Identify which cell holds the provided text, then report its (X, Y) central coordinate. 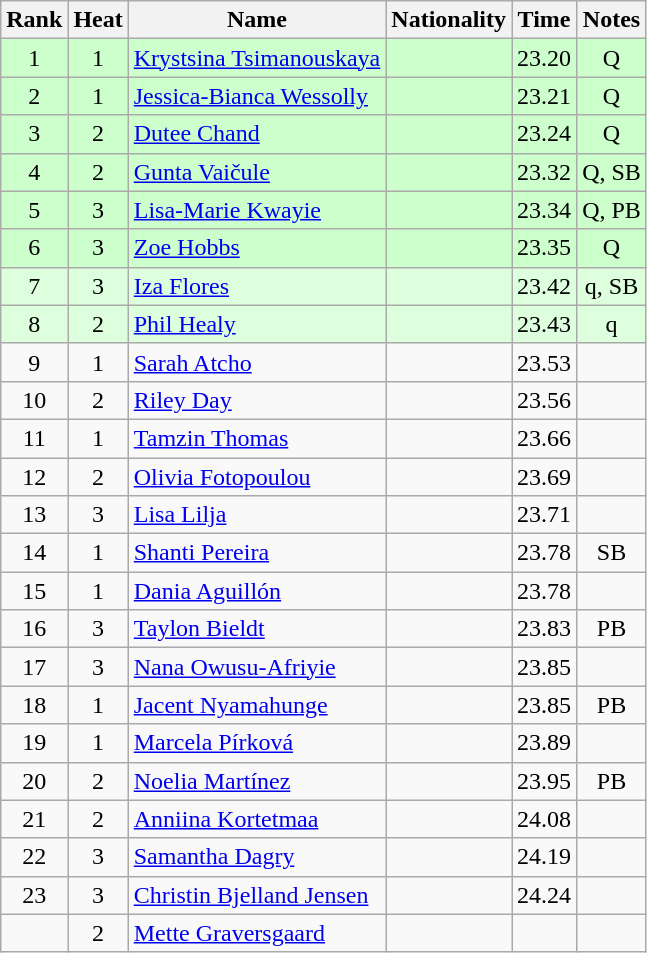
6 (34, 248)
Anniina Kortetmaa (257, 819)
q (612, 324)
Gunta Vaičule (257, 172)
23.24 (544, 134)
Dania Aguillón (257, 591)
20 (34, 781)
Rank (34, 20)
Name (257, 20)
Phil Healy (257, 324)
SB (612, 553)
23.83 (544, 629)
23.53 (544, 362)
19 (34, 743)
24.19 (544, 857)
11 (34, 438)
Dutee Chand (257, 134)
Jessica-Bianca Wessolly (257, 96)
9 (34, 362)
Nana Owusu-Afriyie (257, 667)
23 (34, 895)
23.42 (544, 286)
23.71 (544, 515)
21 (34, 819)
23.43 (544, 324)
Olivia Fotopoulou (257, 477)
23.95 (544, 781)
Mette Graversgaard (257, 933)
15 (34, 591)
16 (34, 629)
Shanti Pereira (257, 553)
18 (34, 705)
Zoe Hobbs (257, 248)
13 (34, 515)
4 (34, 172)
23.56 (544, 400)
Heat (98, 20)
Christin Bjelland Jensen (257, 895)
Krystsina Tsimanouskaya (257, 58)
14 (34, 553)
23.20 (544, 58)
Nationality (449, 20)
Taylon Bieldt (257, 629)
5 (34, 210)
Iza Flores (257, 286)
Q, PB (612, 210)
24.24 (544, 895)
23.69 (544, 477)
23.35 (544, 248)
Q, SB (612, 172)
22 (34, 857)
23.21 (544, 96)
23.34 (544, 210)
Time (544, 20)
23.32 (544, 172)
23.89 (544, 743)
Samantha Dagry (257, 857)
Marcela Pírková (257, 743)
Sarah Atcho (257, 362)
Jacent Nyamahunge (257, 705)
Noelia Martínez (257, 781)
Tamzin Thomas (257, 438)
17 (34, 667)
Lisa-Marie Kwayie (257, 210)
7 (34, 286)
Notes (612, 20)
q, SB (612, 286)
23.66 (544, 438)
10 (34, 400)
24.08 (544, 819)
Lisa Lilja (257, 515)
12 (34, 477)
Riley Day (257, 400)
8 (34, 324)
